Determine the [X, Y] coordinate at the center of the cell enclosing the given text.  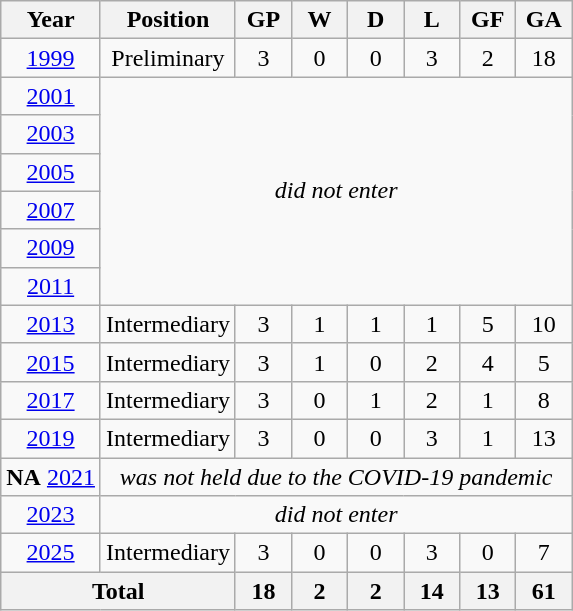
2009 [51, 248]
GA [544, 20]
GP [263, 20]
GF [488, 20]
2023 [51, 515]
2015 [51, 362]
was not held due to the COVID-19 pandemic [336, 477]
2001 [51, 96]
Preliminary [168, 58]
Total [118, 591]
2007 [51, 210]
14 [432, 591]
2017 [51, 400]
D [376, 20]
2011 [51, 286]
2005 [51, 172]
2019 [51, 438]
2003 [51, 134]
2013 [51, 324]
Year [51, 20]
1999 [51, 58]
8 [544, 400]
Position [168, 20]
NA 2021 [51, 477]
10 [544, 324]
W [320, 20]
2025 [51, 553]
7 [544, 553]
61 [544, 591]
4 [488, 362]
L [432, 20]
